For the text-containing cell, return its midpoint in [x, y] coordinate format. 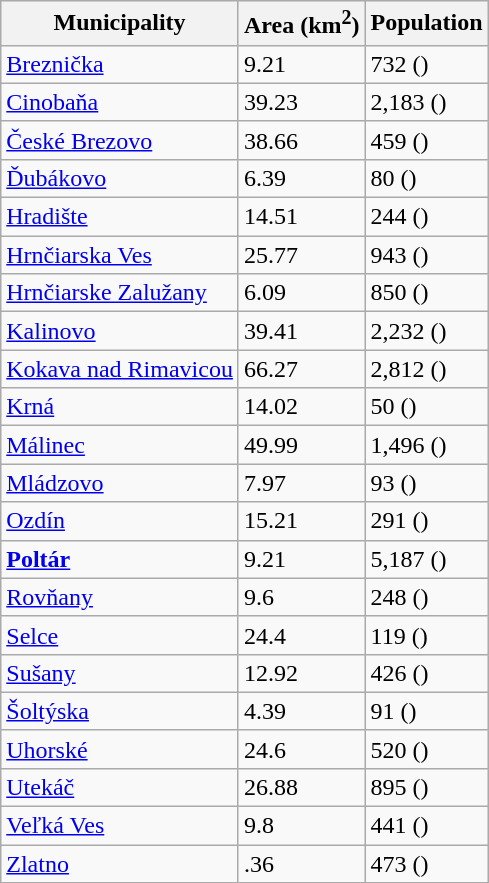
895 () [426, 787]
80 () [426, 178]
15.21 [302, 521]
91 () [426, 711]
Rovňany [120, 597]
520 () [426, 749]
.36 [302, 864]
5,187 () [426, 559]
248 () [426, 597]
14.02 [302, 407]
441 () [426, 826]
12.92 [302, 673]
473 () [426, 864]
291 () [426, 521]
66.27 [302, 369]
Krná [120, 407]
25.77 [302, 255]
Sušany [120, 673]
Zlatno [120, 864]
Breznička [120, 64]
39.41 [302, 331]
Utekáč [120, 787]
1,496 () [426, 445]
26.88 [302, 787]
850 () [426, 293]
Area (km2) [302, 24]
2,812 () [426, 369]
39.23 [302, 102]
943 () [426, 255]
Selce [120, 635]
Cinobaňa [120, 102]
49.99 [302, 445]
38.66 [302, 140]
Uhorské [120, 749]
Hradište [120, 217]
244 () [426, 217]
119 () [426, 635]
Municipality [120, 24]
Mládzovo [120, 483]
Population [426, 24]
Veľká Ves [120, 826]
Ozdín [120, 521]
50 () [426, 407]
14.51 [302, 217]
Hrnčiarske Zalužany [120, 293]
Málinec [120, 445]
93 () [426, 483]
Kalinovo [120, 331]
Poltár [120, 559]
Hrnčiarska Ves [120, 255]
459 () [426, 140]
6.39 [302, 178]
9.8 [302, 826]
Kokava nad Rimavicou [120, 369]
Šoltýska [120, 711]
4.39 [302, 711]
České Brezovo [120, 140]
6.09 [302, 293]
2,183 () [426, 102]
2,232 () [426, 331]
732 () [426, 64]
7.97 [302, 483]
Ďubákovo [120, 178]
24.4 [302, 635]
426 () [426, 673]
9.6 [302, 597]
24.6 [302, 749]
